Return (X, Y) of the center of cell containing provided text 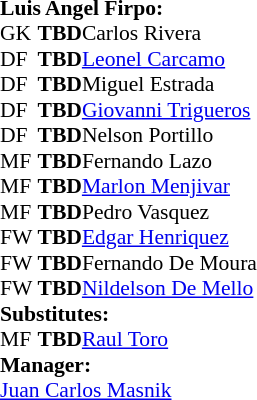
Miguel Estrada (170, 85)
Fernando Lazo (170, 161)
Pedro Vasquez (170, 212)
Giovanni Trigueros (170, 110)
Carlos Rivera (170, 33)
Nelson Portillo (170, 135)
Marlon Menjivar (170, 187)
Fernando De Moura (170, 263)
Nildelson De Mello (170, 289)
Leonel Carcamo (170, 59)
GK (19, 33)
Manager: (128, 365)
Edgar Henriquez (170, 237)
Raul Toro (170, 339)
Substitutes: (128, 314)
